Provide the (x, y) coordinate of the cell's center where the given text is located.  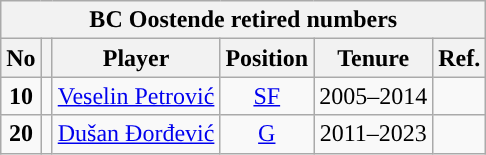
2005–2014 (374, 96)
BC Oostende retired numbers (244, 20)
2011–2023 (374, 134)
No (21, 58)
Ref. (460, 58)
10 (21, 96)
Dušan Đorđević (136, 134)
Position (267, 58)
Player (136, 58)
Tenure (374, 58)
20 (21, 134)
Veselin Petrović (136, 96)
SF (267, 96)
G (267, 134)
